Return (X, Y) of the center of cell containing provided text 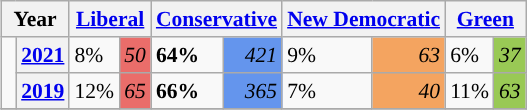
9% (327, 55)
64% (188, 55)
12% (94, 91)
Conservative (216, 19)
6% (470, 55)
7% (327, 91)
65 (135, 91)
40 (408, 91)
2021 (42, 55)
Green (486, 19)
50 (135, 55)
2019 (42, 91)
Year (36, 19)
421 (253, 55)
Liberal (110, 19)
New Democratic (364, 19)
66% (188, 91)
8% (94, 55)
37 (510, 55)
365 (253, 91)
11% (470, 91)
